Search for the cell housing the specified text and yield its (X, Y) center coordinate. 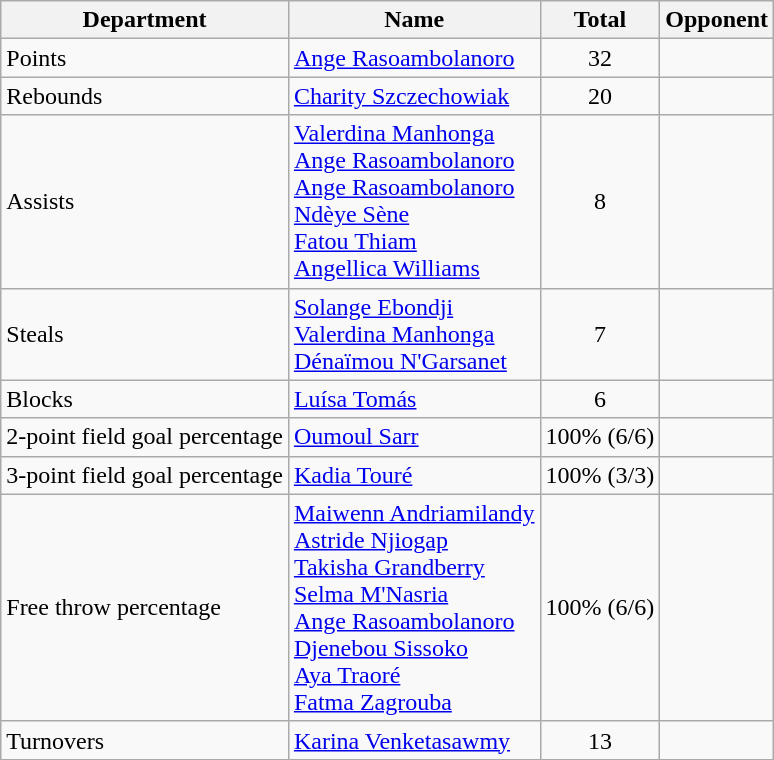
Department (145, 20)
7 (600, 334)
2-point field goal percentage (145, 437)
Opponent (717, 20)
Turnovers (145, 740)
Solange Ebondji Valerdina Manhonga Dénaïmou N'Garsanet (414, 334)
13 (600, 740)
Name (414, 20)
Steals (145, 334)
3-point field goal percentage (145, 475)
Oumoul Sarr (414, 437)
Points (145, 58)
Free throw percentage (145, 608)
8 (600, 202)
Assists (145, 202)
Rebounds (145, 96)
Ange Rasoambolanoro (414, 58)
Luísa Tomás (414, 399)
32 (600, 58)
Valerdina Manhonga Ange Rasoambolanoro Ange Rasoambolanoro Ndèye Sène Fatou Thiam Angellica Williams (414, 202)
6 (600, 399)
Karina Venketasawmy (414, 740)
Blocks (145, 399)
20 (600, 96)
Total (600, 20)
100% (3/3) (600, 475)
Charity Szczechowiak (414, 96)
Maiwenn Andriamilandy Astride Njiogap Takisha Grandberry Selma M'Nasria Ange Rasoambolanoro Djenebou Sissoko Aya Traoré Fatma Zagrouba (414, 608)
Kadia Touré (414, 475)
